Locate the cell with the specified text and output its (x, y) center coordinate. 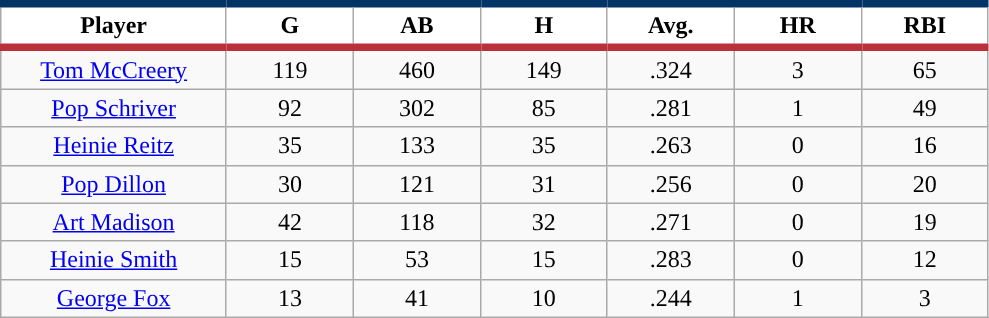
30 (290, 184)
85 (544, 108)
.244 (670, 298)
13 (290, 298)
RBI (924, 26)
133 (416, 146)
HR (798, 26)
.256 (670, 184)
16 (924, 146)
.281 (670, 108)
Tom McCreery (114, 68)
49 (924, 108)
53 (416, 260)
118 (416, 222)
42 (290, 222)
Player (114, 26)
.263 (670, 146)
19 (924, 222)
460 (416, 68)
George Fox (114, 298)
AB (416, 26)
G (290, 26)
.283 (670, 260)
302 (416, 108)
Heinie Reitz (114, 146)
149 (544, 68)
65 (924, 68)
41 (416, 298)
.324 (670, 68)
31 (544, 184)
121 (416, 184)
119 (290, 68)
Heinie Smith (114, 260)
10 (544, 298)
32 (544, 222)
.271 (670, 222)
Art Madison (114, 222)
92 (290, 108)
20 (924, 184)
H (544, 26)
Pop Schriver (114, 108)
Avg. (670, 26)
12 (924, 260)
Pop Dillon (114, 184)
